Output the [X, Y] coordinate of the center of the cell containing the given text.  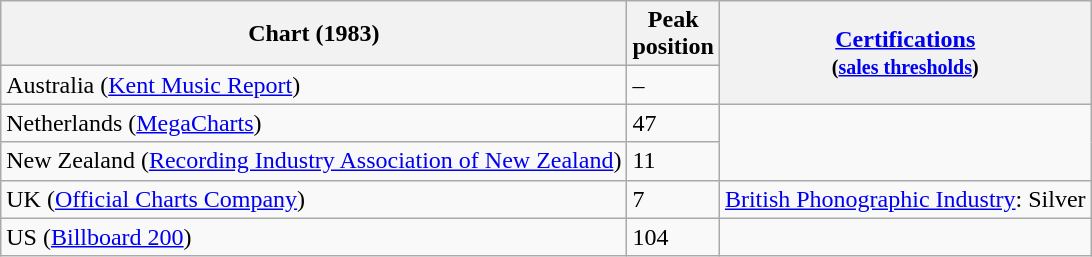
US (Billboard 200) [314, 237]
104 [673, 237]
Peakposition [673, 34]
Chart (1983) [314, 34]
New Zealand (Recording Industry Association of New Zealand) [314, 161]
British Phonographic Industry: Silver [905, 199]
Australia (Kent Music Report) [314, 85]
Certifications(sales thresholds) [905, 52]
11 [673, 161]
7 [673, 199]
Netherlands (MegaCharts) [314, 123]
UK (Official Charts Company) [314, 199]
– [673, 85]
47 [673, 123]
